Locate the cell with the specified text and output its [x, y] center coordinate. 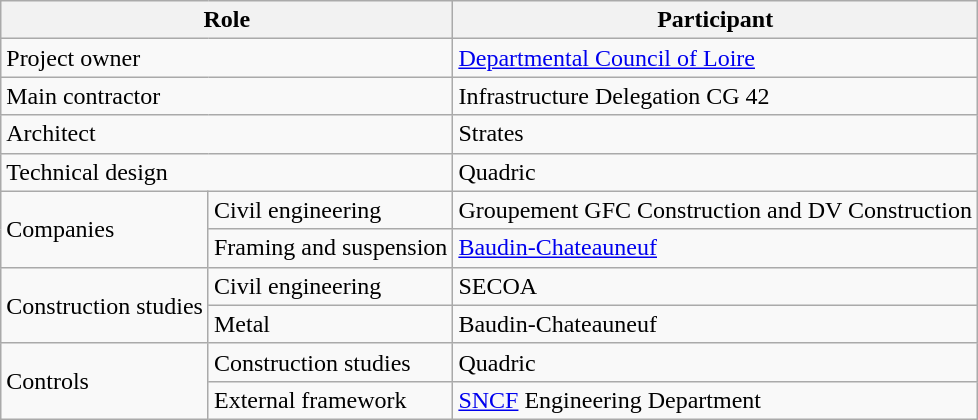
Project owner [227, 58]
Companies [105, 229]
Infrastructure Delegation CG 42 [716, 96]
Metal [330, 324]
Technical design [227, 172]
Framing and suspension [330, 248]
Role [227, 20]
Strates [716, 134]
Departmental Council of Loire [716, 58]
Main contractor [227, 96]
Architect [227, 134]
Participant [716, 20]
Controls [105, 381]
SECOA [716, 286]
Groupement GFC Construction and DV Construction [716, 210]
External framework [330, 400]
SNCF Engineering Department [716, 400]
